Find where the given text appears and provide that cell's center as [X, Y] coordinate. 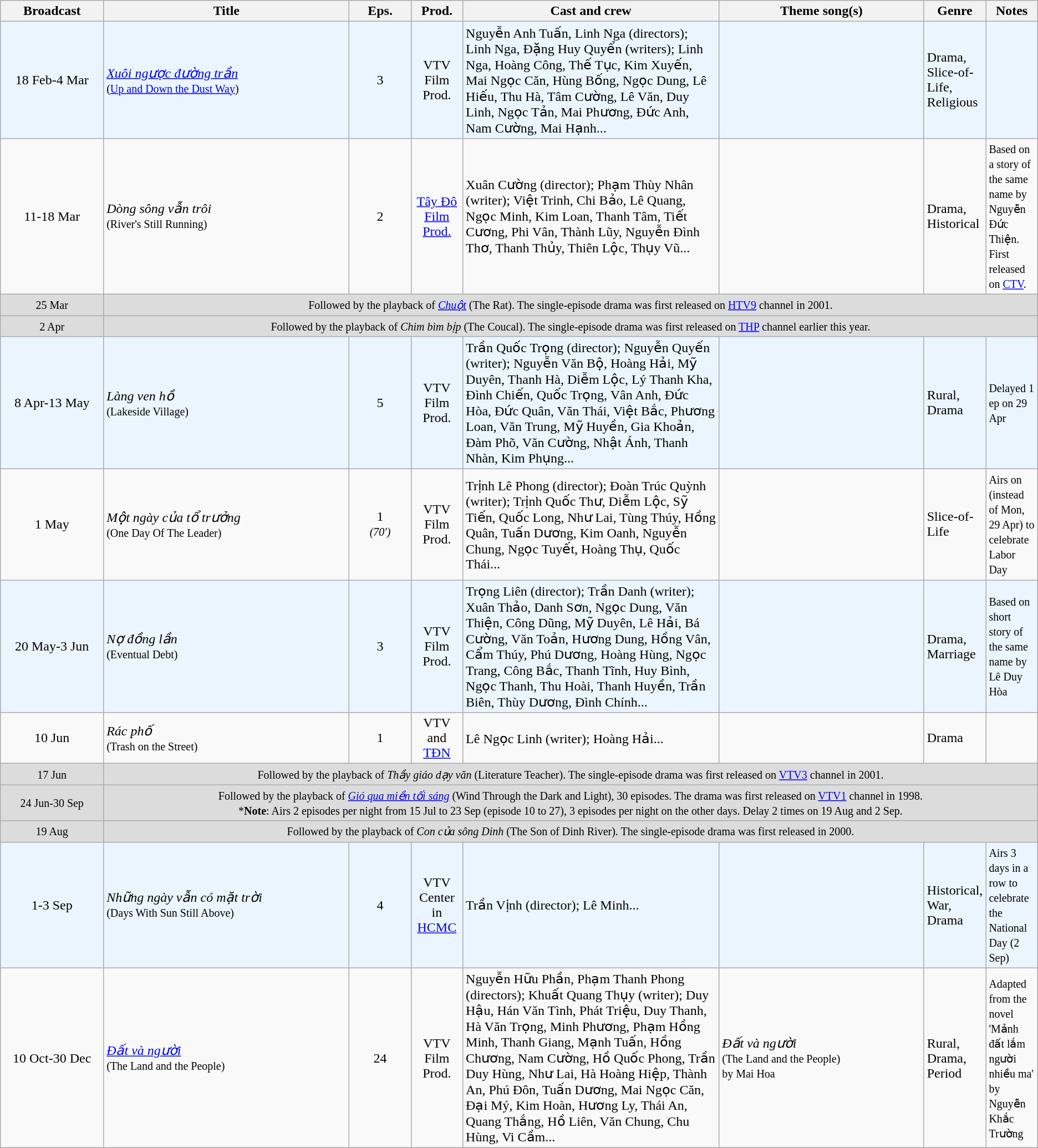
25 Mar [52, 304]
19 Aug [52, 831]
Followed by the playback of Chuột (The Rat). The single-episode drama was first released on HTV9 channel in 2001. [571, 304]
Eps. [380, 11]
Delayed 1 ep on 29 Apr [1011, 403]
Drama [955, 738]
Cast and crew [591, 11]
Xuôi ngược đường trần (Up and Down the Dust Way) [226, 80]
2 Apr [52, 326]
Followed by the playback of Chim bìm bịp (The Coucal). The single-episode drama was first released on THP channel earlier this year. [571, 326]
Followed by the playback of Con của sông Dinh (The Son of Dinh River). The single-episode drama was first released in 2000. [571, 831]
Theme song(s) [822, 11]
Tây Đô Film Prod. [437, 216]
Drama, Marriage [955, 647]
Historical, War, Drama [955, 905]
18 Feb-4 Mar [52, 80]
Based on short story of the same name by Lê Duy Hòa [1011, 647]
2 [380, 216]
Followed by the playback of Thầy giáo dạy văn (Literature Teacher). The single-episode drama was first released on VTV3 channel in 2001. [571, 774]
Slice-of-Life [955, 525]
1(70′) [380, 525]
Notes [1011, 11]
Một ngày của tổ trưởng (One Day Of The Leader) [226, 525]
Airs on (instead of Mon, 29 Apr) to celebrate Labor Day [1011, 525]
24 [380, 1058]
24 Jun-30 Sep [52, 803]
Genre [955, 11]
Prod. [437, 11]
Based on a story of the same name by Nguyễn Đức Thiện. First released on CTV. [1011, 216]
1 [380, 738]
Làng ven hồ (Lakeside Village) [226, 403]
Đất và người (The Land and the People)by Mai Hoa [822, 1058]
10 Jun [52, 738]
20 May-3 Jun [52, 647]
1 May [52, 525]
8 Apr-13 May [52, 403]
5 [380, 403]
Title [226, 11]
Trần Vịnh (director); Lê Minh... [591, 905]
4 [380, 905]
Dòng sông vẫn trôi (River's Still Running) [226, 216]
Những ngày vẫn có mặt trời (Days With Sun Still Above) [226, 905]
Rural, Drama [955, 403]
Lê Ngọc Linh (writer); Hoàng Hải... [591, 738]
Adapted from the novel 'Mảnh đất lắm người nhiều ma' by Nguyễn Khắc Trường [1011, 1058]
Airs 3 days in a row to celebrate the National Day (2 Sep) [1011, 905]
Drama, Historical [955, 216]
10 Oct-30 Dec [52, 1058]
Drama, Slice-of-Life, Religious [955, 80]
17 Jun [52, 774]
Rural, Drama, Period [955, 1058]
VTVandTĐN [437, 738]
Broadcast [52, 11]
VTV Center in HCMC [437, 905]
Rác phố (Trash on the Street) [226, 738]
1-3 Sep [52, 905]
Đất và người (The Land and the People) [226, 1058]
11-18 Mar [52, 216]
Nợ đồng lần (Eventual Debt) [226, 647]
